Locate the cell with the specified text and output its (X, Y) center coordinate. 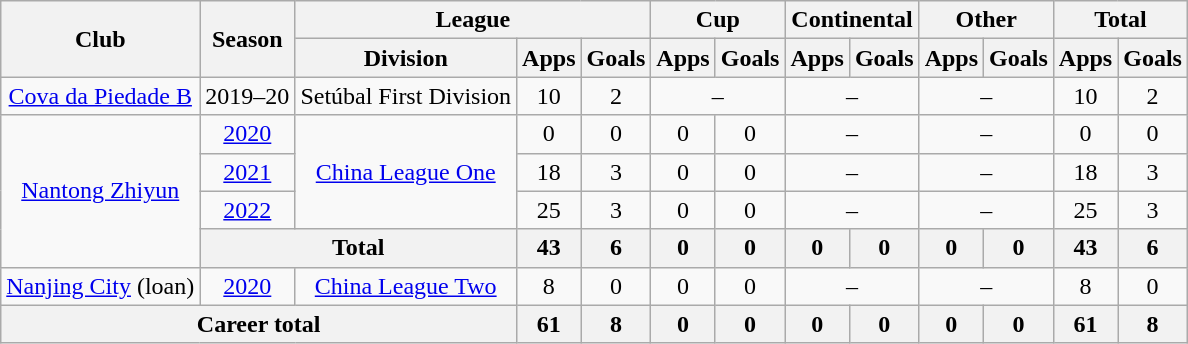
Continental (852, 20)
Setúbal First Division (406, 96)
Nantong Zhiyun (100, 191)
China League One (406, 172)
Division (406, 58)
Nanjing City (loan) (100, 286)
2022 (248, 210)
2021 (248, 172)
League (473, 20)
Cova da Piedade B (100, 96)
Cup (718, 20)
Other (986, 20)
2019–20 (248, 96)
Season (248, 39)
China League Two (406, 286)
Career total (259, 324)
Club (100, 39)
